Capture the cell that displays the provided text and extract its [X, Y] central coordinate. 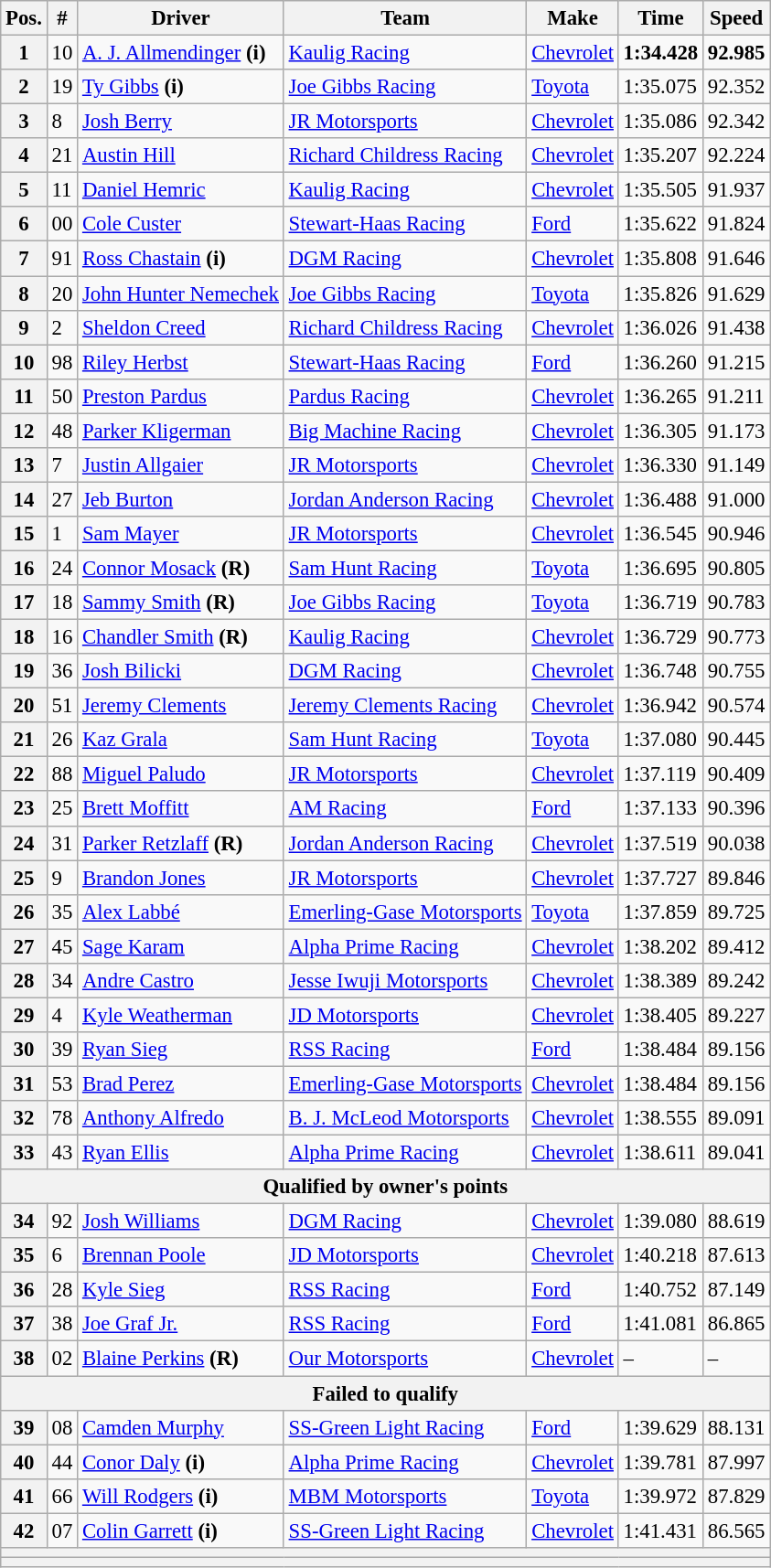
89.041 [737, 1153]
91.438 [737, 327]
91.173 [737, 431]
Miguel Paludo [181, 774]
1:36.026 [660, 327]
1:39.080 [660, 1221]
Brandon Jones [181, 878]
90.805 [737, 568]
89.242 [737, 981]
23 [24, 809]
B. J. McLeod Motorsports [405, 1118]
1:34.428 [660, 53]
91 [62, 259]
91.215 [737, 362]
89.091 [737, 1118]
Ty Gibbs (i) [181, 87]
48 [62, 431]
13 [24, 465]
1:41.431 [660, 1531]
1:36.719 [660, 603]
Kaz Grala [181, 740]
90.755 [737, 671]
Jeremy Clements [181, 706]
Anthony Alfredo [181, 1118]
90.783 [737, 603]
40 [24, 1462]
07 [62, 1531]
Justin Allgaier [181, 465]
1:39.972 [660, 1496]
1:38.611 [660, 1153]
Team [405, 18]
90.773 [737, 637]
91.149 [737, 465]
Ross Chastain (i) [181, 259]
Driver [181, 18]
Qualified by owner's points [386, 1187]
92.342 [737, 122]
1:35.075 [660, 87]
Our Motorsports [405, 1359]
Jeb Burton [181, 499]
87.829 [737, 1496]
A. J. Allmendinger (i) [181, 53]
89.846 [737, 878]
1:37.859 [660, 912]
Preston Pardus [181, 396]
Jeremy Clements Racing [405, 706]
91.211 [737, 396]
90.574 [737, 706]
Joe Graf Jr. [181, 1325]
66 [62, 1496]
Sammy Smith (R) [181, 603]
Pos. [24, 18]
Chandler Smith (R) [181, 637]
90.396 [737, 809]
John Hunter Nemechek [181, 293]
Kyle Sieg [181, 1290]
Daniel Hemric [181, 190]
08 [62, 1427]
91.629 [737, 293]
Brennan Poole [181, 1255]
Kyle Weatherman [181, 1015]
98 [62, 362]
1:36.729 [660, 637]
Josh Bilicki [181, 671]
42 [24, 1531]
Big Machine Racing [405, 431]
Speed [737, 18]
92.985 [737, 53]
14 [24, 499]
1:36.265 [660, 396]
90.946 [737, 534]
88.131 [737, 1427]
1:36.545 [660, 534]
1:35.086 [660, 122]
88 [62, 774]
1:36.305 [660, 431]
1:36.330 [660, 465]
1:40.752 [660, 1290]
1:35.622 [660, 224]
92.224 [737, 155]
15 [24, 534]
1:38.405 [660, 1015]
Andre Castro [181, 981]
51 [62, 706]
91.646 [737, 259]
Connor Mosack (R) [181, 568]
45 [62, 946]
1:36.260 [660, 362]
1:35.505 [660, 190]
1:40.218 [660, 1255]
Will Rodgers (i) [181, 1496]
91.000 [737, 499]
91.824 [737, 224]
87.149 [737, 1290]
1:37.727 [660, 878]
86.565 [737, 1531]
Camden Murphy [181, 1427]
17 [24, 603]
5 [24, 190]
Conor Daly (i) [181, 1462]
Failed to qualify [386, 1393]
Brett Moffitt [181, 809]
1:36.942 [660, 706]
30 [24, 1050]
Riley Herbst [181, 362]
86.865 [737, 1325]
Josh Berry [181, 122]
1:35.808 [660, 259]
87.613 [737, 1255]
1:37.119 [660, 774]
Ryan Ellis [181, 1153]
1:36.695 [660, 568]
89.412 [737, 946]
90.038 [737, 843]
87.997 [737, 1462]
50 [62, 396]
92.352 [737, 87]
29 [24, 1015]
Parker Retzlaff (R) [181, 843]
1:38.389 [660, 981]
MBM Motorsports [405, 1496]
91.937 [737, 190]
Blaine Perkins (R) [181, 1359]
43 [62, 1153]
1:41.081 [660, 1325]
3 [24, 122]
12 [24, 431]
1:37.133 [660, 809]
1:39.629 [660, 1427]
AM Racing [405, 809]
90.445 [737, 740]
1:37.080 [660, 740]
33 [24, 1153]
1:37.519 [660, 843]
Colin Garrett (i) [181, 1531]
Ryan Sieg [181, 1050]
92 [62, 1221]
Make [573, 18]
22 [24, 774]
1:36.488 [660, 499]
Sage Karam [181, 946]
Pardus Racing [405, 396]
41 [24, 1496]
1:35.207 [660, 155]
02 [62, 1359]
1:38.555 [660, 1118]
1:35.826 [660, 293]
78 [62, 1118]
1:39.781 [660, 1462]
Sam Mayer [181, 534]
Jesse Iwuji Motorsports [405, 981]
1:36.748 [660, 671]
Time [660, 18]
44 [62, 1462]
32 [24, 1118]
Cole Custer [181, 224]
00 [62, 224]
Austin Hill [181, 155]
Brad Perez [181, 1083]
Alex Labbé [181, 912]
88.619 [737, 1221]
# [62, 18]
90.409 [737, 774]
89.227 [737, 1015]
53 [62, 1083]
Josh Williams [181, 1221]
Parker Kligerman [181, 431]
37 [24, 1325]
89.725 [737, 912]
1:38.202 [660, 946]
Sheldon Creed [181, 327]
